Output the (X, Y) coordinate of the center of the cell containing the given text.  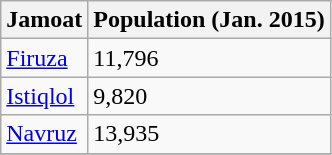
9,820 (209, 96)
13,935 (209, 134)
11,796 (209, 58)
Istiqlol (44, 96)
Jamoat (44, 20)
Firuza (44, 58)
Population (Jan. 2015) (209, 20)
Navruz (44, 134)
